Detect which cell encompasses the target text, then output its [x, y] center coordinate. 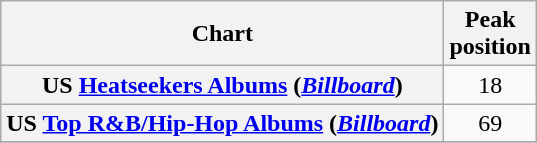
US Top R&B/Hip-Hop Albums (Billboard) [222, 123]
Peakposition [490, 34]
69 [490, 123]
Chart [222, 34]
18 [490, 85]
US Heatseekers Albums (Billboard) [222, 85]
